Capture the cell that displays the provided text and extract its (X, Y) central coordinate. 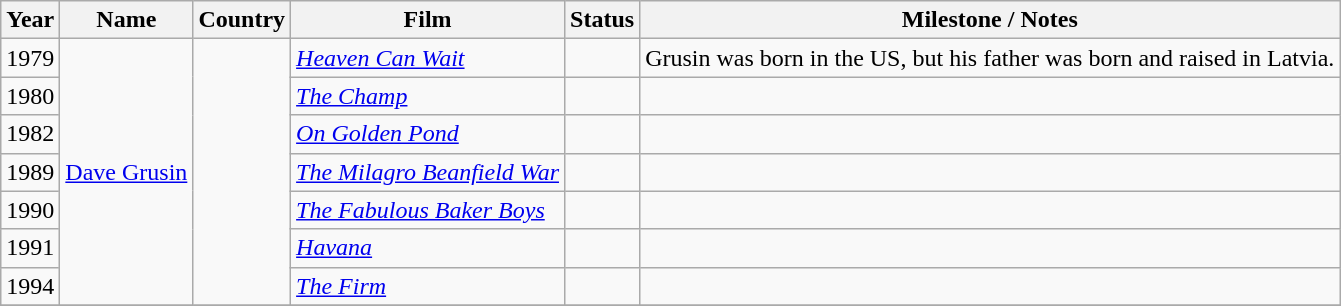
1994 (30, 286)
Heaven Can Wait (428, 58)
The Champ (428, 96)
1980 (30, 96)
Year (30, 20)
On Golden Pond (428, 134)
Name (126, 20)
Dave Grusin (126, 172)
Grusin was born in the US, but his father was born and raised in Latvia. (990, 58)
Film (428, 20)
1991 (30, 248)
1982 (30, 134)
Milestone / Notes (990, 20)
The Fabulous Baker Boys (428, 210)
Havana (428, 248)
1990 (30, 210)
The Firm (428, 286)
1979 (30, 58)
Status (602, 20)
Country (242, 20)
The Milagro Beanfield War (428, 172)
1989 (30, 172)
